Return the [x, y] coordinate for the center point of the cell that contains the specified text.  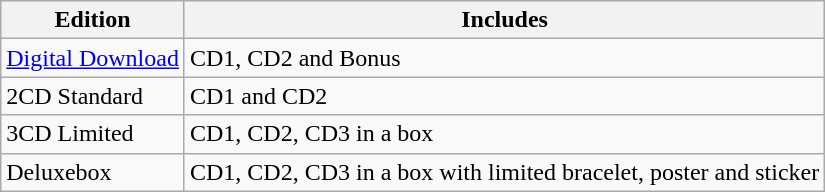
3CD Limited [93, 134]
Edition [93, 20]
CD1, CD2, CD3 in a box [504, 134]
CD1 and CD2 [504, 96]
CD1, CD2 and Bonus [504, 58]
Digital Download [93, 58]
2CD Standard [93, 96]
CD1, CD2, CD3 in a box with limited bracelet, poster and sticker [504, 172]
Deluxebox [93, 172]
Includes [504, 20]
